Capture the cell that displays the provided text and extract its [x, y] central coordinate. 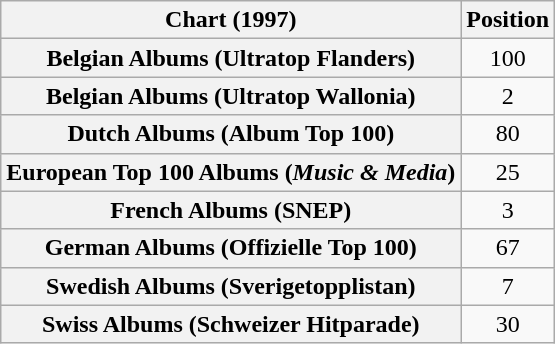
Position [508, 20]
67 [508, 248]
Belgian Albums (Ultratop Wallonia) [231, 96]
Swedish Albums (Sverigetopplistan) [231, 286]
Chart (1997) [231, 20]
Belgian Albums (Ultratop Flanders) [231, 58]
Dutch Albums (Album Top 100) [231, 134]
2 [508, 96]
30 [508, 324]
7 [508, 286]
3 [508, 210]
100 [508, 58]
80 [508, 134]
French Albums (SNEP) [231, 210]
European Top 100 Albums (Music & Media) [231, 172]
25 [508, 172]
German Albums (Offizielle Top 100) [231, 248]
Swiss Albums (Schweizer Hitparade) [231, 324]
